Determine the (X, Y) coordinate at the center of the cell enclosing the given text.  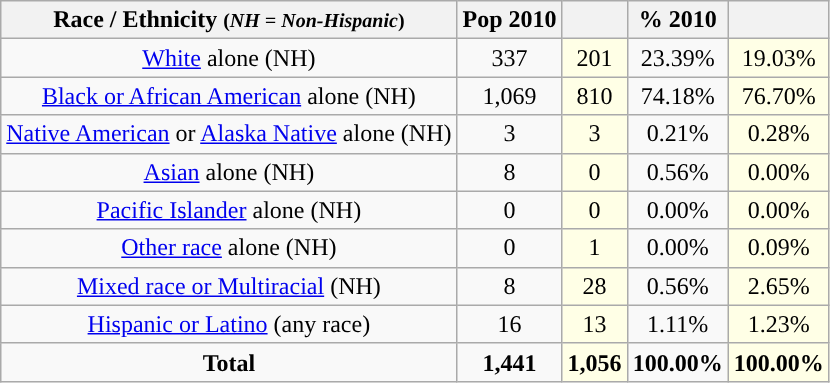
13 (594, 324)
1.23% (778, 324)
1,056 (594, 362)
Black or African American alone (NH) (229, 96)
1 (594, 248)
Race / Ethnicity (NH = Non-Hispanic) (229, 20)
Other race alone (NH) (229, 248)
2.65% (778, 286)
Hispanic or Latino (any race) (229, 324)
23.39% (678, 58)
1,069 (510, 96)
1,441 (510, 362)
Mixed race or Multiracial (NH) (229, 286)
1.11% (678, 324)
76.70% (778, 96)
Asian alone (NH) (229, 172)
Total (229, 362)
201 (594, 58)
16 (510, 324)
0.21% (678, 134)
Pacific Islander alone (NH) (229, 210)
White alone (NH) (229, 58)
% 2010 (678, 20)
28 (594, 286)
0.09% (778, 248)
337 (510, 58)
810 (594, 96)
0.28% (778, 134)
19.03% (778, 58)
74.18% (678, 96)
Pop 2010 (510, 20)
Native American or Alaska Native alone (NH) (229, 134)
